Find where the given text appears and provide that cell's center as (X, Y) coordinate. 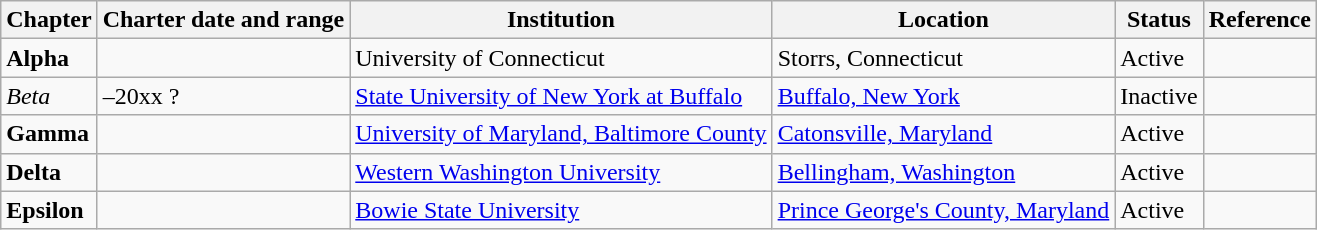
Western Washington University (561, 172)
Delta (49, 172)
Storrs, Connecticut (944, 58)
Inactive (1159, 96)
Gamma (49, 134)
Prince George's County, Maryland (944, 210)
Charter date and range (224, 20)
Alpha (49, 58)
Location (944, 20)
Epsilon (49, 210)
Reference (1260, 20)
Chapter (49, 20)
Institution (561, 20)
University of Connecticut (561, 58)
State University of New York at Buffalo (561, 96)
Bellingham, Washington (944, 172)
Status (1159, 20)
Bowie State University (561, 210)
Catonsville, Maryland (944, 134)
–20xx ? (224, 96)
University of Maryland, Baltimore County (561, 134)
Buffalo, New York (944, 96)
Beta (49, 96)
